Scan for the cell matching the given text and deliver its [x, y] coordinate at center. 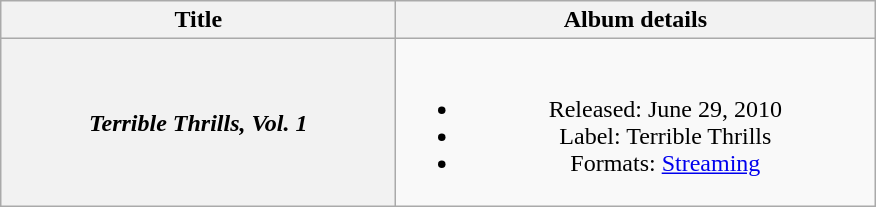
Terrible Thrills, Vol. 1 [198, 122]
Title [198, 20]
Released: June 29, 2010Label: Terrible ThrillsFormats: Streaming [636, 122]
Album details [636, 20]
